Provide the [X, Y] coordinate of the cell's center where the given text is located.  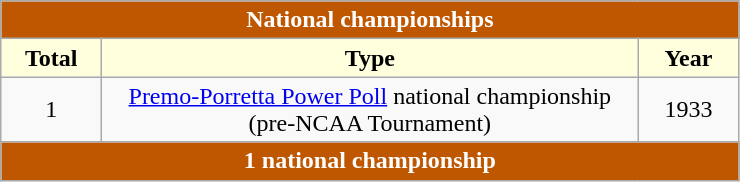
1 [52, 110]
1933 [688, 110]
Total [52, 58]
1 national championship [370, 161]
Type [370, 58]
National championships [370, 20]
Premo-Porretta Power Poll national championship(pre-NCAA Tournament) [370, 110]
Year [688, 58]
